Capture the cell that displays the provided text and extract its (x, y) central coordinate. 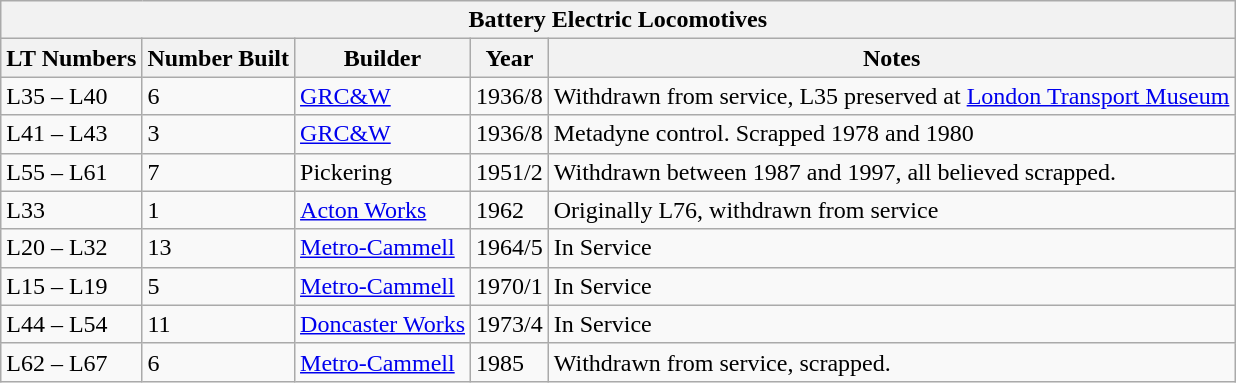
L35 – L40 (72, 96)
Originally L76, withdrawn from service (892, 210)
7 (218, 172)
L44 – L54 (72, 324)
1970/1 (510, 286)
Year (510, 58)
L20 – L32 (72, 248)
Doncaster Works (383, 324)
1 (218, 210)
Pickering (383, 172)
Acton Works (383, 210)
1973/4 (510, 324)
Notes (892, 58)
L33 (72, 210)
11 (218, 324)
1962 (510, 210)
3 (218, 134)
Metadyne control. Scrapped 1978 and 1980 (892, 134)
L41 – L43 (72, 134)
Withdrawn from service, scrapped. (892, 362)
Builder (383, 58)
1985 (510, 362)
13 (218, 248)
1951/2 (510, 172)
5 (218, 286)
Withdrawn from service, L35 preserved at London Transport Museum (892, 96)
LT Numbers (72, 58)
Battery Electric Locomotives (618, 20)
L62 – L67 (72, 362)
1964/5 (510, 248)
L15 – L19 (72, 286)
L55 – L61 (72, 172)
Withdrawn between 1987 and 1997, all believed scrapped. (892, 172)
Number Built (218, 58)
